From the cell containing the given text, extract its center point as [x, y] coordinate. 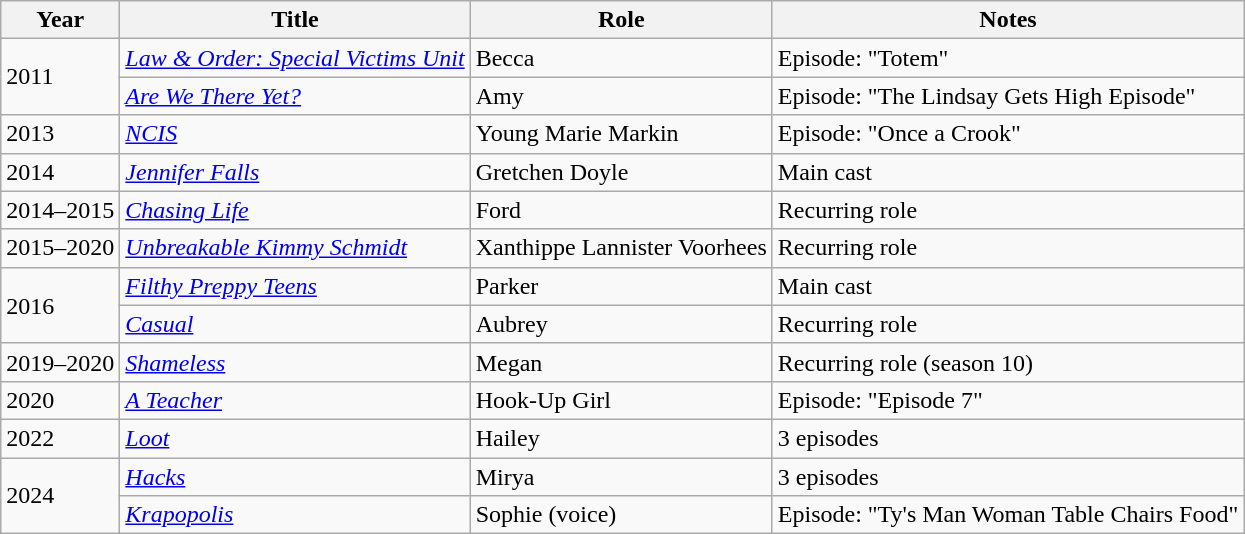
Episode: "Ty's Man Woman Table Chairs Food" [1008, 515]
Year [60, 20]
Episode: "The Lindsay Gets High Episode" [1008, 96]
2014 [60, 172]
Notes [1008, 20]
2015–2020 [60, 248]
Parker [621, 286]
A Teacher [295, 400]
Episode: "Totem" [1008, 58]
Sophie (voice) [621, 515]
2013 [60, 134]
Recurring role (season 10) [1008, 362]
Krapopolis [295, 515]
Unbreakable Kimmy Schmidt [295, 248]
Mirya [621, 477]
NCIS [295, 134]
Loot [295, 438]
Chasing Life [295, 210]
Gretchen Doyle [621, 172]
Hook-Up Girl [621, 400]
2014–2015 [60, 210]
2011 [60, 77]
2020 [60, 400]
Episode: "Episode 7" [1008, 400]
2016 [60, 305]
Law & Order: Special Victims Unit [295, 58]
Megan [621, 362]
Are We There Yet? [295, 96]
Becca [621, 58]
Aubrey [621, 324]
Ford [621, 210]
Amy [621, 96]
Hacks [295, 477]
2019–2020 [60, 362]
Xanthippe Lannister Voorhees [621, 248]
Filthy Preppy Teens [295, 286]
2022 [60, 438]
Young Marie Markin [621, 134]
Episode: "Once a Crook" [1008, 134]
2024 [60, 496]
Hailey [621, 438]
Role [621, 20]
Title [295, 20]
Shameless [295, 362]
Jennifer Falls [295, 172]
Casual [295, 324]
